Find where the given text appears and provide that cell's center as (x, y) coordinate. 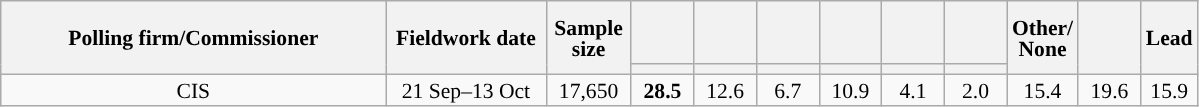
15.4 (1042, 90)
CIS (194, 90)
2.0 (976, 90)
28.5 (662, 90)
Polling firm/Commissioner (194, 38)
Fieldwork date (466, 38)
Other/None (1042, 38)
10.9 (850, 90)
12.6 (726, 90)
6.7 (788, 90)
15.9 (1170, 90)
4.1 (914, 90)
21 Sep–13 Oct (466, 90)
Sample size (588, 38)
Lead (1170, 38)
19.6 (1110, 90)
17,650 (588, 90)
